Determine the [X, Y] coordinate at the center of the cell enclosing the given text.  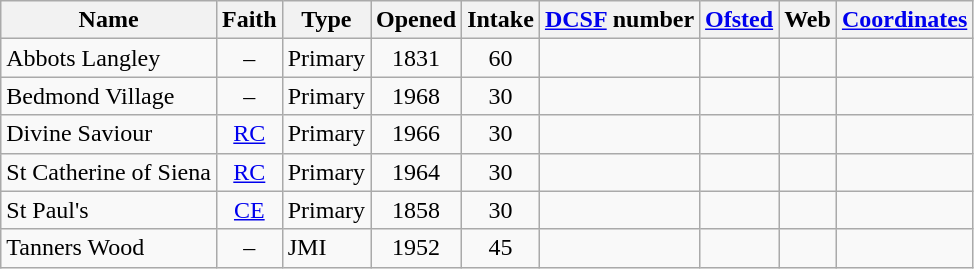
Intake [501, 20]
JMI [326, 248]
1858 [416, 210]
Divine Saviour [109, 134]
1966 [416, 134]
45 [501, 248]
1964 [416, 172]
Faith [249, 20]
Coordinates [904, 20]
Type [326, 20]
Ofsted [740, 20]
Abbots Langley [109, 58]
CE [249, 210]
60 [501, 58]
DCSF number [619, 20]
1968 [416, 96]
1952 [416, 248]
1831 [416, 58]
St Catherine of Siena [109, 172]
Web [808, 20]
Bedmond Village [109, 96]
Opened [416, 20]
Name [109, 20]
Tanners Wood [109, 248]
St Paul's [109, 210]
